Find where the given text appears and provide that cell's center as [X, Y] coordinate. 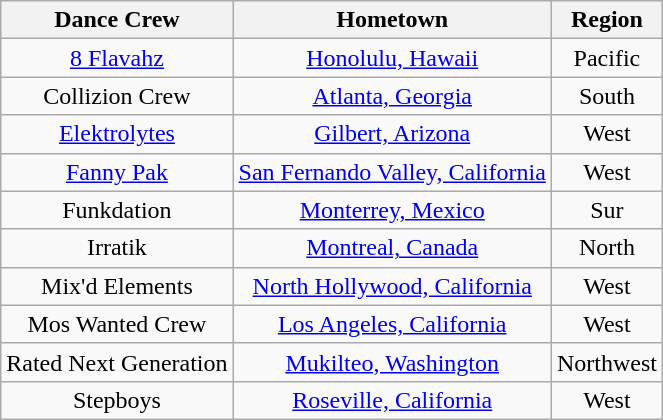
Northwest [606, 362]
Honolulu, Hawaii [392, 58]
San Fernando Valley, California [392, 172]
Region [606, 20]
Elektrolytes [117, 134]
Rated Next Generation [117, 362]
Funkdation [117, 210]
Pacific [606, 58]
Hometown [392, 20]
Fanny Pak [117, 172]
Atlanta, Georgia [392, 96]
Montreal, Canada [392, 248]
Roseville, California [392, 400]
North [606, 248]
South [606, 96]
Collizion Crew [117, 96]
North Hollywood, California [392, 286]
Irratik [117, 248]
Gilbert, Arizona [392, 134]
Monterrey, Mexico [392, 210]
Sur [606, 210]
Dance Crew [117, 20]
Mos Wanted Crew [117, 324]
Mix'd Elements [117, 286]
Los Angeles, California [392, 324]
8 Flavahz [117, 58]
Mukilteo, Washington [392, 362]
Stepboys [117, 400]
